Provide the (x, y) coordinate of the cell's center where the given text is located.  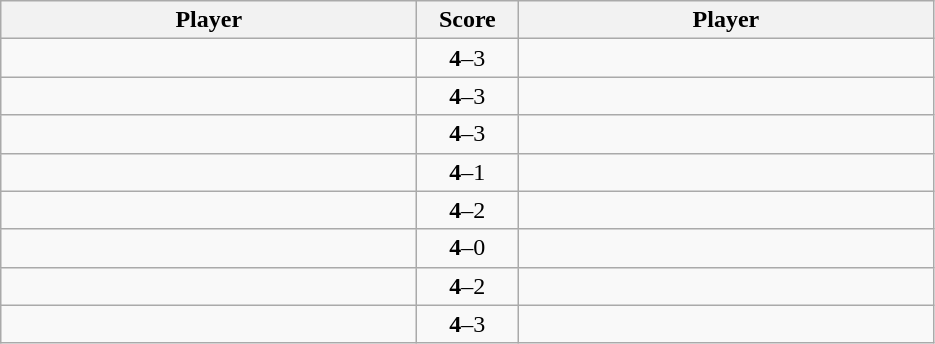
4–1 (468, 172)
4–0 (468, 248)
Score (468, 20)
